Output the [x, y] coordinate of the center of the cell containing the given text.  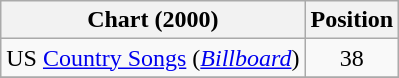
38 [352, 58]
US Country Songs (Billboard) [153, 58]
Position [352, 20]
Chart (2000) [153, 20]
